Extract the (x, y) coordinate from the center of the cell holding the provided text.  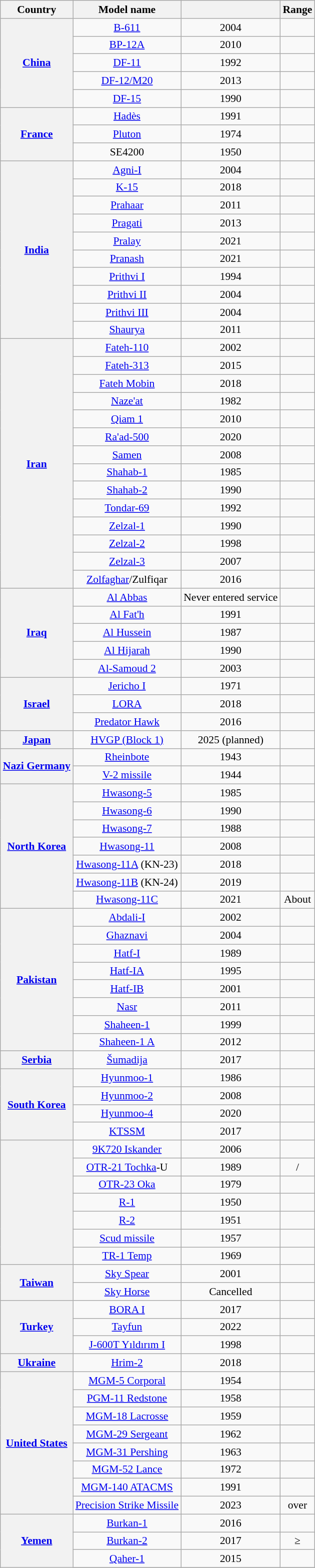
Hatf-I (127, 953)
China (37, 63)
1986 (230, 1078)
Pragati (127, 223)
1974 (230, 134)
Tayfun (127, 1327)
Zolfaghar/Zulfiqar (127, 579)
2003 (230, 668)
2025 (planned) (230, 740)
B-611 (127, 27)
Burkan-2 (127, 1541)
Precision Strike Missile (127, 1506)
Fateh-110 (127, 348)
Serbia (37, 1060)
Fateh-313 (127, 366)
Prahaar (127, 205)
United States (37, 1443)
1958 (230, 1399)
Sky Horse (127, 1292)
Cancelled (230, 1292)
1954 (230, 1381)
1959 (230, 1417)
Prithvi III (127, 312)
Hwasong-11A (KN-23) (127, 864)
Ghaznavi (127, 936)
PGM-11 Redstone (127, 1399)
HVGP (Block 1) (127, 740)
Hwasong-11B (KN-24) (127, 882)
Šumadija (127, 1060)
BP-12A (127, 45)
Pranash (127, 259)
OTR-23 Oka (127, 1185)
1994 (230, 277)
Pakistan (37, 980)
Al-Samoud 2 (127, 668)
SE4200 (127, 152)
Hatf-IB (127, 989)
TR-1 Temp (127, 1256)
1972 (230, 1470)
France (37, 134)
Nasr (127, 1007)
KTSSM (127, 1132)
Al Fat'h (127, 615)
Pralay (127, 241)
Japan (37, 740)
Hyunmoo-4 (127, 1114)
Sky Spear (127, 1274)
1943 (230, 757)
Al Hussein (127, 633)
Zelzal-1 (127, 526)
MGM-18 Lacrosse (127, 1417)
Agni-I (127, 170)
Prithvi I (127, 277)
1971 (230, 686)
Iran (37, 464)
OTR-21 Tochka-U (127, 1167)
Shahab-1 (127, 472)
North Korea (37, 847)
J-600T Yıldırım I (127, 1345)
Pluton (127, 134)
About (297, 900)
Rheinbote (127, 757)
2023 (230, 1506)
Hrim-2 (127, 1363)
Yemen (37, 1541)
1995 (230, 971)
Burkan-1 (127, 1523)
Prithvi II (127, 294)
Al Hijarah (127, 651)
Hwasong-11C (127, 900)
Hwasong-5 (127, 793)
Hyunmoo-2 (127, 1096)
India (37, 250)
LORA (127, 704)
1962 (230, 1434)
1951 (230, 1221)
Fateh Mobin (127, 383)
Al Abbas (127, 597)
R-1 (127, 1203)
Naze'at (127, 401)
BORA I (127, 1310)
Hadès (127, 116)
Zelzal-2 (127, 544)
Hwasong-7 (127, 829)
K-15 (127, 187)
/ (297, 1167)
Qiam 1 (127, 419)
Qaher-1 (127, 1559)
DF-15 (127, 98)
DF-11 (127, 63)
2006 (230, 1149)
Tondar-69 (127, 508)
Model name (127, 9)
MGM-52 Lance (127, 1470)
Israel (37, 704)
1969 (230, 1256)
Samen (127, 455)
Shaheen-1 A (127, 1042)
MGM-140 ATACMS (127, 1488)
≥ (297, 1541)
V-2 missile (127, 775)
MGM-31 Pershing (127, 1452)
9K720 Iskander (127, 1149)
MGM-29 Sergeant (127, 1434)
Range (297, 9)
1957 (230, 1238)
South Korea (37, 1105)
1988 (230, 829)
Nazi Germany (37, 766)
Turkey (37, 1328)
Taiwan (37, 1283)
Shahab-2 (127, 490)
Shaheen-1 (127, 1025)
1982 (230, 401)
Hatf-IA (127, 971)
Ukraine (37, 1363)
Abdali-I (127, 918)
2012 (230, 1042)
Iraq (37, 633)
Predator Hawk (127, 722)
Shaurya (127, 330)
2022 (230, 1327)
1979 (230, 1185)
Hwasong-6 (127, 811)
MGM-5 Corporal (127, 1381)
1987 (230, 633)
DF-12/M20 (127, 81)
Scud missile (127, 1238)
Ra'ad-500 (127, 437)
Hwasong-11 (127, 847)
1999 (230, 1025)
Country (37, 9)
2019 (230, 882)
Hyunmoo-1 (127, 1078)
Never entered service (230, 597)
1963 (230, 1452)
Jericho I (127, 686)
over (297, 1506)
Zelzal-3 (127, 562)
2007 (230, 562)
1944 (230, 775)
R-2 (127, 1221)
